Return [X, Y] of the center of cell containing provided text 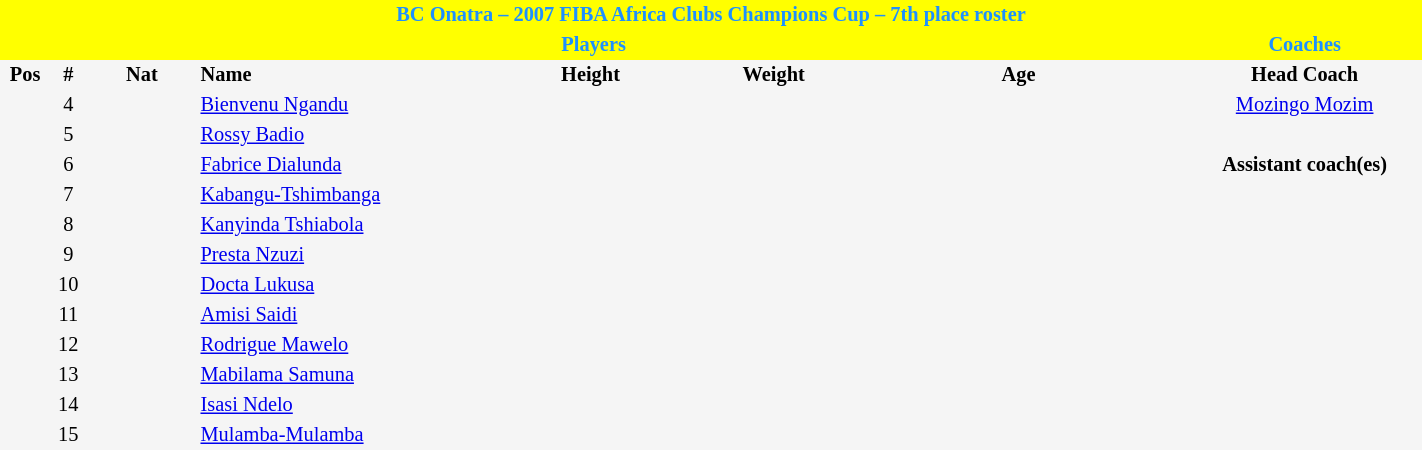
Head Coach [1304, 75]
Bienvenu Ngandu [340, 105]
5 [68, 135]
15 [68, 435]
Weight [774, 75]
Mabilama Samuna [340, 375]
14 [68, 405]
Age [1019, 75]
Presta Nzuzi [340, 255]
Coaches [1304, 45]
6 [68, 165]
Amisi Saidi [340, 315]
Height [591, 75]
11 [68, 315]
Rossy Badio [340, 135]
4 [68, 105]
Mozingo Mozim [1304, 105]
12 [68, 345]
Isasi Ndelo [340, 405]
Pos [25, 75]
Fabrice Dialunda [340, 165]
10 [68, 285]
Name [340, 75]
7 [68, 195]
Players [594, 45]
Mulamba-Mulamba [340, 435]
BC Onatra – 2007 FIBA Africa Clubs Champions Cup – 7th place roster [711, 15]
8 [68, 225]
13 [68, 375]
Docta Lukusa [340, 285]
Assistant coach(es) [1304, 165]
Rodrigue Mawelo [340, 345]
# [68, 75]
Kabangu-Tshimbanga [340, 195]
9 [68, 255]
Kanyinda Tshiabola [340, 225]
Nat [142, 75]
